Find where the given text appears and provide that cell's center as (x, y) coordinate. 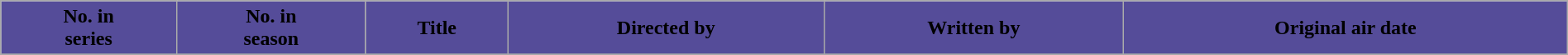
Written by (973, 28)
Directed by (666, 28)
No. inseries (89, 28)
Title (437, 28)
Original air date (1345, 28)
No. inseason (271, 28)
